Output the [x, y] coordinate of the center of the cell containing the given text.  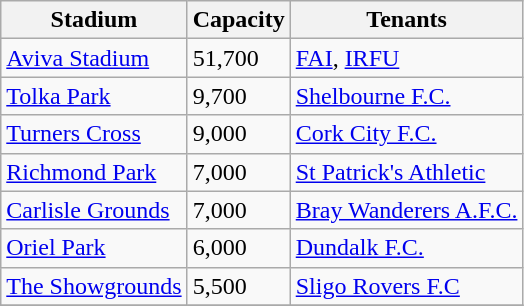
Shelbourne F.C. [406, 96]
Stadium [94, 20]
Aviva Stadium [94, 58]
Richmond Park [94, 172]
Carlisle Grounds [94, 210]
5,500 [238, 286]
9,700 [238, 96]
Dundalk F.C. [406, 248]
51,700 [238, 58]
Tenants [406, 20]
Cork City F.C. [406, 134]
9,000 [238, 134]
St Patrick's Athletic [406, 172]
The Showgrounds [94, 286]
Bray Wanderers A.F.C. [406, 210]
FAI, IRFU [406, 58]
Capacity [238, 20]
6,000 [238, 248]
Sligo Rovers F.C [406, 286]
Turners Cross [94, 134]
Oriel Park [94, 248]
Tolka Park [94, 96]
